Scan for the cell matching the given text and deliver its [X, Y] coordinate at center. 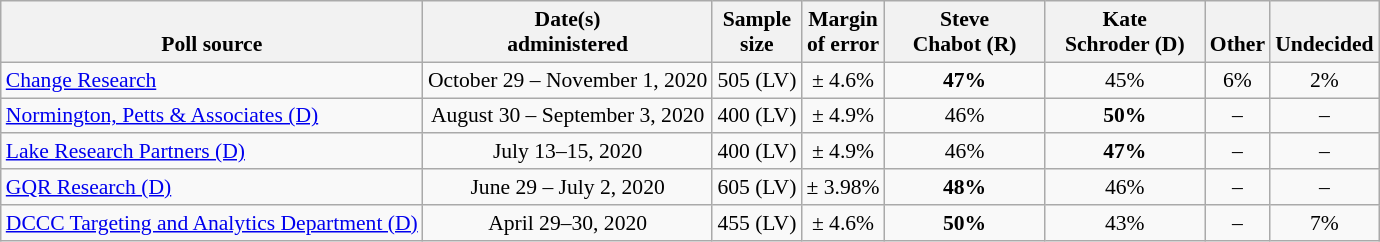
Normington, Petts & Associates (D) [212, 116]
48% [965, 187]
July 13–15, 2020 [568, 152]
2% [1324, 80]
GQR Research (D) [212, 187]
6% [1238, 80]
KateSchroder (D) [1125, 32]
605 (LV) [756, 187]
45% [1125, 80]
Change Research [212, 80]
August 30 – September 3, 2020 [568, 116]
Lake Research Partners (D) [212, 152]
505 (LV) [756, 80]
Other [1238, 32]
43% [1125, 223]
DCCC Targeting and Analytics Department (D) [212, 223]
SteveChabot (R) [965, 32]
April 29–30, 2020 [568, 223]
October 29 – November 1, 2020 [568, 80]
Undecided [1324, 32]
Poll source [212, 32]
Samplesize [756, 32]
± 3.98% [842, 187]
Marginof error [842, 32]
7% [1324, 223]
455 (LV) [756, 223]
Date(s)administered [568, 32]
June 29 – July 2, 2020 [568, 187]
